Capture the cell that displays the provided text and extract its [x, y] central coordinate. 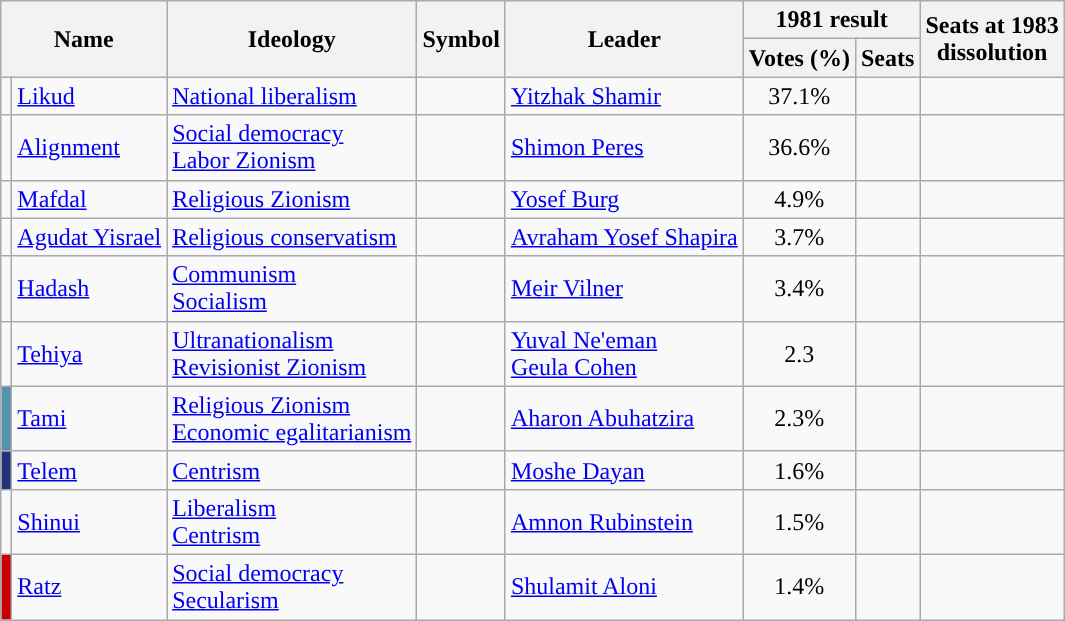
3.4% [799, 288]
CommunismSocialism [292, 288]
Likud [90, 96]
Moshe Dayan [624, 470]
Seats at 1983dissolution [992, 39]
Social democracyLabor Zionism [292, 148]
Tehiya [90, 354]
Shinui [90, 522]
37.1% [799, 96]
1.6% [799, 470]
Avraham Yosef Shapira [624, 237]
National liberalism [292, 96]
Yosef Burg [624, 199]
1981 result [832, 20]
Meir Vilner [624, 288]
Ratz [90, 586]
Ideology [292, 39]
Seats [887, 58]
Alignment [90, 148]
Amnon Rubinstein [624, 522]
Social democracySecularism [292, 586]
LiberalismCentrism [292, 522]
Yitzhak Shamir [624, 96]
Religious Zionism [292, 199]
Tami [90, 418]
Mafdal [90, 199]
2.3% [799, 418]
Centrism [292, 470]
2.3 [799, 354]
Aharon Abuhatzira [624, 418]
Telem [90, 470]
3.7% [799, 237]
Shimon Peres [624, 148]
Religious conservatism [292, 237]
Leader [624, 39]
UltranationalismRevisionist Zionism [292, 354]
4.9% [799, 199]
Hadash [90, 288]
Name [84, 39]
1.4% [799, 586]
Agudat Yisrael [90, 237]
1.5% [799, 522]
Shulamit Aloni [624, 586]
Religious ZionismEconomic egalitarianism [292, 418]
Yuval Ne'emanGeula Cohen [624, 354]
Symbol [461, 39]
36.6% [799, 148]
Votes (%) [799, 58]
